Detect which cell encompasses the target text, then output its (X, Y) center coordinate. 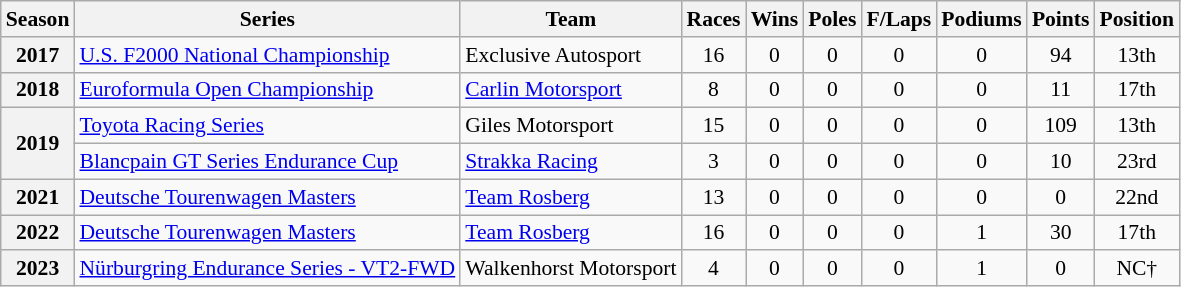
2018 (38, 90)
Poles (832, 19)
F/Laps (898, 19)
2021 (38, 197)
Toyota Racing Series (267, 126)
2019 (38, 144)
4 (713, 269)
13 (713, 197)
Position (1137, 19)
2022 (38, 233)
94 (1061, 55)
Blancpain GT Series Endurance Cup (267, 162)
Exclusive Autosport (570, 55)
Team (570, 19)
23rd (1137, 162)
Walkenhorst Motorsport (570, 269)
Season (38, 19)
Euroformula Open Championship (267, 90)
NC† (1137, 269)
Races (713, 19)
109 (1061, 126)
10 (1061, 162)
Giles Motorsport (570, 126)
Carlin Motorsport (570, 90)
8 (713, 90)
Podiums (982, 19)
2023 (38, 269)
22nd (1137, 197)
11 (1061, 90)
2017 (38, 55)
U.S. F2000 National Championship (267, 55)
Strakka Racing (570, 162)
Points (1061, 19)
15 (713, 126)
Wins (775, 19)
3 (713, 162)
Series (267, 19)
Nürburgring Endurance Series - VT2-FWD (267, 269)
30 (1061, 233)
